From the cell containing the given text, extract its center point as (x, y) coordinate. 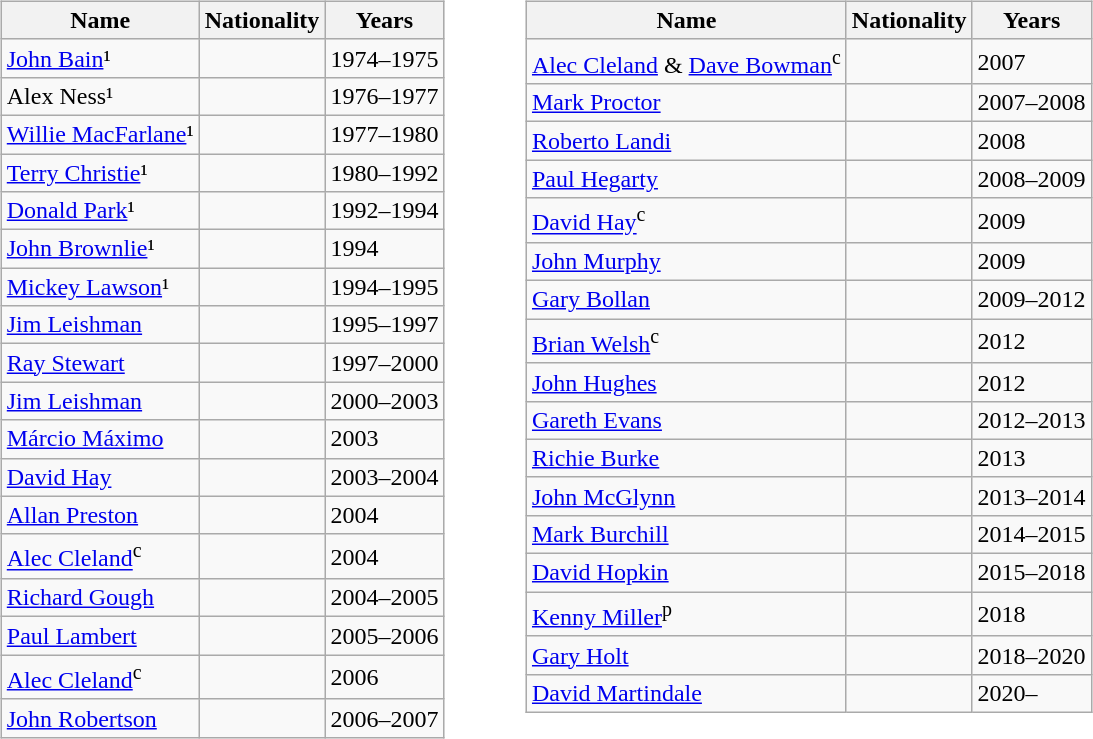
John Robertson (100, 718)
2012–2013 (1032, 420)
1995–1997 (384, 325)
Paul Lambert (100, 636)
David Hayc (686, 220)
1977–1980 (384, 134)
Alex Ness¹ (100, 96)
Mark Proctor (686, 103)
2007 (1032, 62)
Gary Holt (686, 655)
Mark Burchill (686, 535)
2005–2006 (384, 636)
2004–2005 (384, 598)
David Hopkin (686, 573)
Gary Bollan (686, 300)
Donald Park¹ (100, 211)
2000–2003 (384, 401)
Brian Welshc (686, 342)
Roberto Landi (686, 141)
2006 (384, 678)
2018 (1032, 614)
1980–1992 (384, 173)
David Hay (100, 477)
2003–2004 (384, 477)
2008–2009 (1032, 179)
John Hughes (686, 382)
2007–2008 (1032, 103)
Willie MacFarlane¹ (100, 134)
2008 (1032, 141)
1976–1977 (384, 96)
Kenny Millerp (686, 614)
1994–1995 (384, 287)
2015–2018 (1032, 573)
1997–2000 (384, 363)
John Murphy (686, 262)
2013–2014 (1032, 496)
Gareth Evans (686, 420)
Paul Hegarty (686, 179)
Richie Burke (686, 458)
Ray Stewart (100, 363)
2020– (1032, 693)
2018–2020 (1032, 655)
2003 (384, 439)
1974–1975 (384, 58)
1994 (384, 249)
Mickey Lawson¹ (100, 287)
John Brownlie¹ (100, 249)
2009–2012 (1032, 300)
2006–2007 (384, 718)
Richard Gough (100, 598)
Allan Preston (100, 515)
Terry Christie¹ (100, 173)
John McGlynn (686, 496)
Márcio Máximo (100, 439)
David Martindale (686, 693)
2014–2015 (1032, 535)
2013 (1032, 458)
Alec Cleland & Dave Bowmanc (686, 62)
John Bain¹ (100, 58)
1992–1994 (384, 211)
